Search for the cell housing the specified text and yield its [x, y] center coordinate. 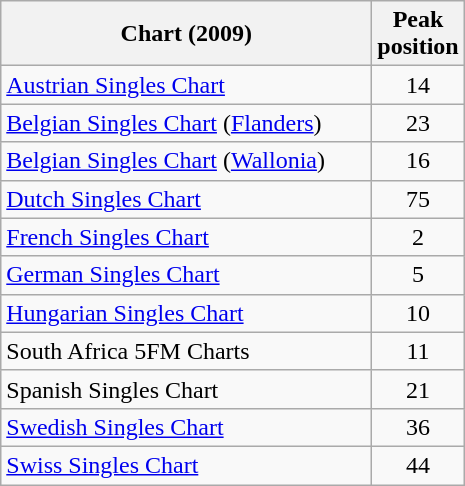
Dutch Singles Chart [186, 199]
5 [418, 275]
75 [418, 199]
11 [418, 351]
French Singles Chart [186, 237]
Swedish Singles Chart [186, 427]
36 [418, 427]
Spanish Singles Chart [186, 389]
Belgian Singles Chart (Wallonia) [186, 161]
Chart (2009) [186, 34]
Swiss Singles Chart [186, 465]
German Singles Chart [186, 275]
Belgian Singles Chart (Flanders) [186, 123]
21 [418, 389]
Austrian Singles Chart [186, 85]
23 [418, 123]
Peakposition [418, 34]
44 [418, 465]
10 [418, 313]
2 [418, 237]
16 [418, 161]
Hungarian Singles Chart [186, 313]
14 [418, 85]
South Africa 5FM Charts [186, 351]
